Find where the given text appears and provide that cell's center as [X, Y] coordinate. 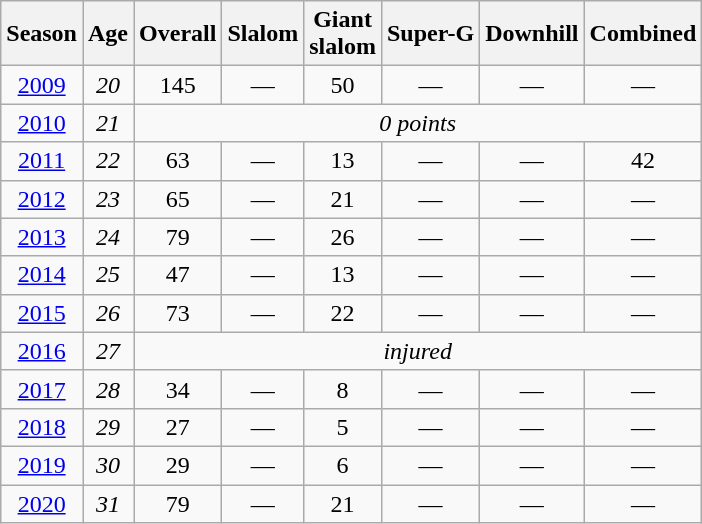
47 [178, 275]
65 [178, 199]
2018 [42, 427]
145 [178, 85]
25 [108, 275]
28 [108, 389]
Super-G [430, 34]
24 [108, 237]
50 [343, 85]
Downhill [532, 34]
2015 [42, 313]
2009 [42, 85]
6 [343, 465]
31 [108, 503]
34 [178, 389]
73 [178, 313]
5 [343, 427]
Slalom [263, 34]
2012 [42, 199]
2013 [42, 237]
0 points [418, 123]
2019 [42, 465]
Combined [643, 34]
injured [418, 351]
20 [108, 85]
2014 [42, 275]
Overall [178, 34]
Giantslalom [343, 34]
63 [178, 161]
23 [108, 199]
2011 [42, 161]
2010 [42, 123]
30 [108, 465]
42 [643, 161]
Season [42, 34]
2017 [42, 389]
2020 [42, 503]
Age [108, 34]
8 [343, 389]
2016 [42, 351]
